Determine the (X, Y) coordinate at the center of the cell enclosing the given text.  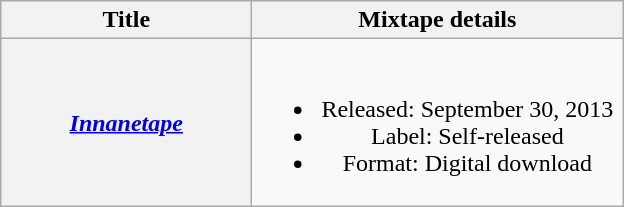
Innanetape (126, 122)
Title (126, 20)
Released: September 30, 2013Label: Self-releasedFormat: Digital download (438, 122)
Mixtape details (438, 20)
